From the cell containing the given text, extract its center point as (x, y) coordinate. 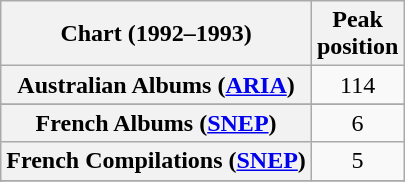
Peakposition (357, 34)
Chart (1992–1993) (156, 34)
French Compilations (SNEP) (156, 161)
Australian Albums (ARIA) (156, 85)
6 (357, 123)
5 (357, 161)
French Albums (SNEP) (156, 123)
114 (357, 85)
